Locate the cell with the specified text and output its (x, y) center coordinate. 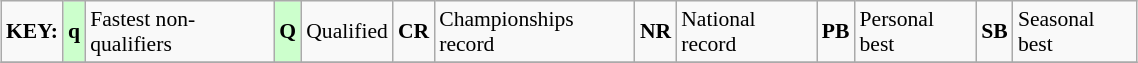
Qualified (347, 32)
Q (288, 32)
NR (656, 32)
q (74, 32)
SB (994, 32)
PB (836, 32)
CR (414, 32)
Personal best (916, 32)
Fastest non-qualifiers (180, 32)
National record (746, 32)
Seasonal best (1075, 32)
KEY: (32, 32)
Championships record (534, 32)
